From the cell containing the given text, extract its center point as (X, Y) coordinate. 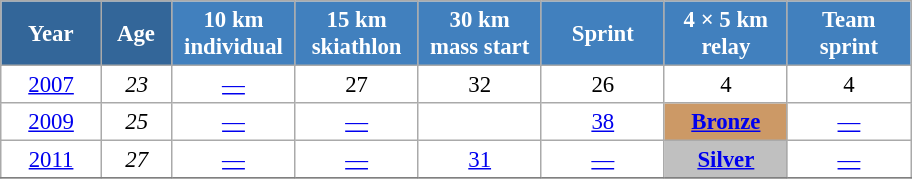
23 (136, 85)
2011 (52, 160)
30 km mass start (480, 34)
Silver (726, 160)
25 (136, 122)
4 × 5 km relay (726, 34)
10 km individual (234, 34)
Year (52, 34)
38 (602, 122)
Bronze (726, 122)
Age (136, 34)
2009 (52, 122)
32 (480, 85)
Team sprint (848, 34)
31 (480, 160)
26 (602, 85)
2007 (52, 85)
15 km skiathlon (356, 34)
Sprint (602, 34)
